Determine the (x, y) coordinate at the center of the cell enclosing the given text.  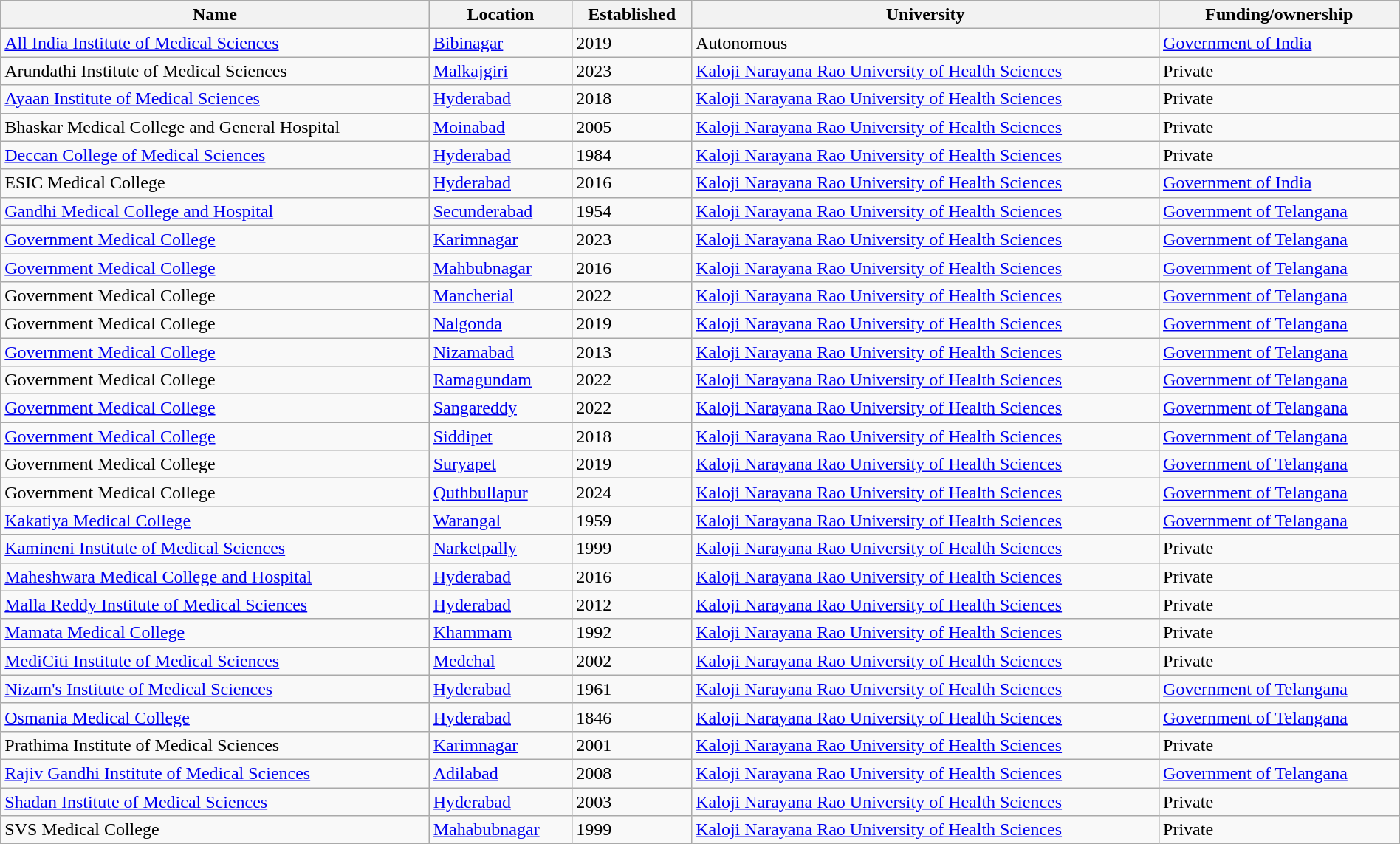
Secunderabad (501, 211)
1846 (632, 717)
2012 (632, 605)
Narketpally (501, 549)
1961 (632, 689)
Gandhi Medical College and Hospital (215, 211)
Adilabad (501, 773)
1984 (632, 155)
Kamineni Institute of Medical Sciences (215, 549)
1992 (632, 633)
Shadan Institute of Medical Sciences (215, 801)
2005 (632, 127)
Siddipet (501, 436)
Mamata Medical College (215, 633)
Malkajgiri (501, 71)
Ramagundam (501, 380)
MediCiti Institute of Medical Sciences (215, 661)
Deccan College of Medical Sciences (215, 155)
Osmania Medical College (215, 717)
Established (632, 15)
Location (501, 15)
Prathima Institute of Medical Sciences (215, 745)
Nalgonda (501, 323)
Name (215, 15)
Mahabubnagar (501, 830)
Arundathi Institute of Medical Sciences (215, 71)
2024 (632, 493)
Khammam (501, 633)
Warangal (501, 521)
Funding/ownership (1280, 15)
Quthbullapur (501, 493)
Malla Reddy Institute of Medical Sciences (215, 605)
2001 (632, 745)
Sangareddy (501, 408)
2003 (632, 801)
Kakatiya Medical College (215, 521)
2008 (632, 773)
Bhaskar Medical College and General Hospital (215, 127)
Nizam's Institute of Medical Sciences (215, 689)
Nizamabad (501, 352)
All India Institute of Medical Sciences (215, 43)
1954 (632, 211)
Rajiv Gandhi Institute of Medical Sciences (215, 773)
2013 (632, 352)
Bibinagar (501, 43)
Ayaan Institute of Medical Sciences (215, 99)
Moinabad (501, 127)
2002 (632, 661)
Mahbubnagar (501, 267)
University (926, 15)
Maheshwara Medical College and Hospital (215, 577)
1959 (632, 521)
Mancherial (501, 295)
ESIC Medical College (215, 183)
SVS Medical College (215, 830)
Medchal (501, 661)
Autonomous (926, 43)
Suryapet (501, 464)
